From the cell containing the given text, extract its center point as (x, y) coordinate. 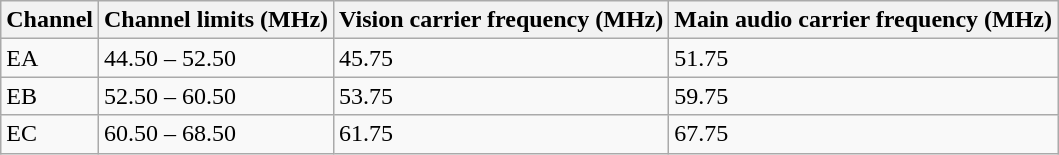
59.75 (864, 96)
Channel (50, 20)
Vision carrier frequency (MHz) (502, 20)
EB (50, 96)
52.50 – 60.50 (216, 96)
45.75 (502, 58)
61.75 (502, 134)
44.50 – 52.50 (216, 58)
EA (50, 58)
Channel limits (MHz) (216, 20)
60.50 – 68.50 (216, 134)
EC (50, 134)
53.75 (502, 96)
51.75 (864, 58)
Main audio carrier frequency (MHz) (864, 20)
67.75 (864, 134)
